Extract the (X, Y) coordinate from the center of the cell holding the provided text.  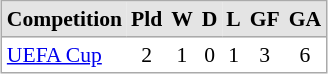
GA (304, 20)
0 (210, 55)
D (210, 20)
UEFA Cup (64, 55)
Competition (64, 20)
6 (304, 55)
3 (264, 55)
2 (146, 55)
W (182, 20)
Pld (146, 20)
L (234, 20)
GF (264, 20)
